Return the (x, y) coordinate for the center point of the cell that contains the specified text.  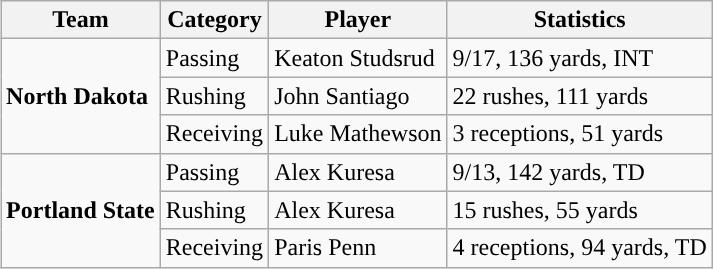
John Santiago (358, 96)
Statistics (580, 20)
Category (214, 20)
Keaton Studsrud (358, 58)
Team (81, 20)
Paris Penn (358, 248)
9/17, 136 yards, INT (580, 58)
Luke Mathewson (358, 134)
Portland State (81, 210)
Player (358, 20)
3 receptions, 51 yards (580, 134)
22 rushes, 111 yards (580, 96)
15 rushes, 55 yards (580, 210)
North Dakota (81, 96)
9/13, 142 yards, TD (580, 172)
4 receptions, 94 yards, TD (580, 248)
